Find where the given text appears and provide that cell's center as (x, y) coordinate. 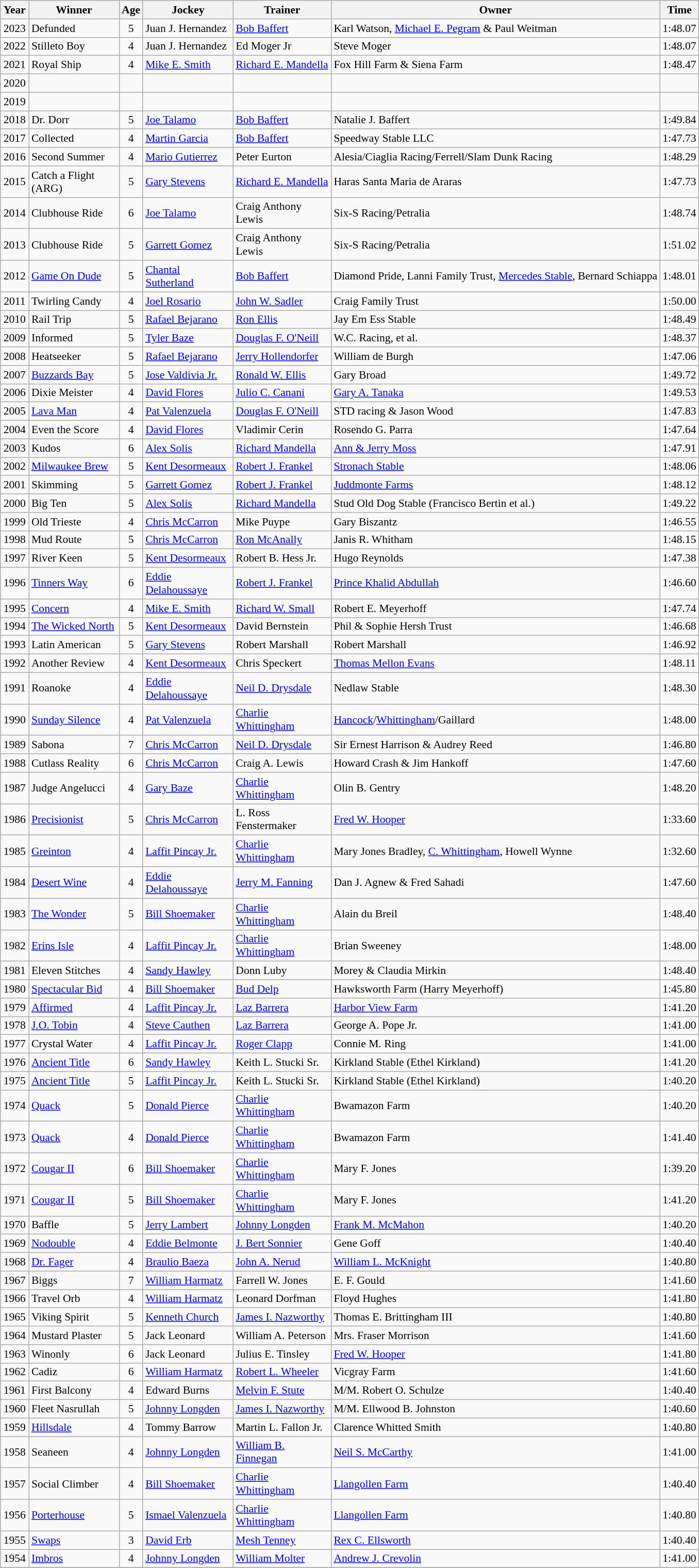
1955 (14, 1540)
1960 (14, 1409)
Heatseeker (74, 356)
Catch a Flight (ARG) (74, 181)
The Wonder (74, 914)
1:48.11 (679, 664)
1:47.83 (679, 411)
1:47.91 (679, 448)
Donn Luby (282, 971)
2022 (14, 46)
1:40.60 (679, 1409)
William Molter (282, 1559)
Leonard Dorfman (282, 1299)
1:47.38 (679, 558)
Seaneen (74, 1452)
Chantal Sutherland (188, 276)
Fox Hill Farm & Siena Farm (495, 65)
1:47.74 (679, 608)
2003 (14, 448)
Twirling Candy (74, 301)
1:48.20 (679, 788)
Ismael Valenzuela (188, 1515)
1962 (14, 1372)
Nodouble (74, 1244)
Milwaukee Brew (74, 467)
Kenneth Church (188, 1317)
Sir Ernest Harrison & Audrey Reed (495, 745)
Rex C. Ellsworth (495, 1540)
1998 (14, 540)
Second Summer (74, 157)
Prince Khalid Abdullah (495, 584)
Juddmonte Farms (495, 485)
Richard W. Small (282, 608)
Buzzards Bay (74, 375)
1989 (14, 745)
1:48.30 (679, 688)
Sabona (74, 745)
Diamond Pride, Lanni Family Trust, Mercedes Stable, Bernard Schiappa (495, 276)
Janis R. Whitham (495, 540)
Julius E. Tinsley (282, 1354)
Peter Eurton (282, 157)
Vicgray Farm (495, 1372)
2012 (14, 276)
Thomas E. Brittingham III (495, 1317)
Hancock/Whittingham/Gaillard (495, 720)
Royal Ship (74, 65)
1956 (14, 1515)
Ann & Jerry Moss (495, 448)
1990 (14, 720)
1993 (14, 645)
William de Burgh (495, 356)
Mud Route (74, 540)
1959 (14, 1427)
1:33.60 (679, 820)
1:48.06 (679, 467)
Steve Moger (495, 46)
Gary Biszantz (495, 522)
1981 (14, 971)
1:41.40 (679, 1137)
Dr. Fager (74, 1262)
Stud Old Dog Stable (Francisco Bertin et al.) (495, 503)
Braulio Baeza (188, 1262)
Connie M. Ring (495, 1044)
1958 (14, 1452)
1:39.20 (679, 1168)
Melvin F. Stute (282, 1391)
Howard Crash & Jim Hankoff (495, 763)
1:48.29 (679, 157)
2017 (14, 139)
Year (14, 10)
1:49.84 (679, 120)
William L. McKnight (495, 1262)
Informed (74, 338)
M/M. Ellwood B. Johnston (495, 1409)
Spectacular Bid (74, 989)
Sunday Silence (74, 720)
1970 (14, 1225)
1972 (14, 1168)
2014 (14, 213)
1971 (14, 1200)
1992 (14, 664)
1997 (14, 558)
1:49.53 (679, 393)
Tommy Barrow (188, 1427)
Harbor View Farm (495, 1008)
2010 (14, 320)
Lava Man (74, 411)
1964 (14, 1335)
Winner (74, 10)
2015 (14, 181)
Edward Burns (188, 1391)
Hillsdale (74, 1427)
Bud Delp (282, 989)
2018 (14, 120)
1963 (14, 1354)
Imbros (74, 1559)
1982 (14, 946)
Jay Em Ess Stable (495, 320)
Tyler Baze (188, 338)
Vladimir Cerin (282, 430)
W.C. Racing, et al. (495, 338)
Phil & Sophie Hersh Trust (495, 626)
Frank M. McMahon (495, 1225)
Concern (74, 608)
1988 (14, 763)
2023 (14, 28)
1:49.72 (679, 375)
Joel Rosario (188, 301)
Roanoke (74, 688)
Rosendo G. Parra (495, 430)
2019 (14, 102)
Gene Goff (495, 1244)
George A. Pope Jr. (495, 1026)
1:48.15 (679, 540)
Roger Clapp (282, 1044)
Even the Score (74, 430)
Ron Ellis (282, 320)
1984 (14, 883)
Nedlaw Stable (495, 688)
STD racing & Jason Wood (495, 411)
1:49.22 (679, 503)
Baffle (74, 1225)
Clarence Whitted Smith (495, 1427)
1:46.60 (679, 584)
1:48.49 (679, 320)
Robert L. Wheeler (282, 1372)
Defunded (74, 28)
1:48.47 (679, 65)
Crystal Water (74, 1044)
Jerry M. Fanning (282, 883)
John A. Nerud (282, 1262)
Natalie J. Baffert (495, 120)
Dixie Meister (74, 393)
Mike Puype (282, 522)
Mario Gutierrez (188, 157)
Haras Santa Maria de Araras (495, 181)
Biggs (74, 1280)
Jose Valdivia Jr. (188, 375)
2020 (14, 84)
1:47.06 (679, 356)
Trainer (282, 10)
Winonly (74, 1354)
Speedway Stable LLC (495, 139)
1:48.12 (679, 485)
Mary Jones Bradley, C. Whittingham, Howell Wynne (495, 851)
Gary Broad (495, 375)
2004 (14, 430)
J.O. Tobin (74, 1026)
1974 (14, 1105)
Karl Watson, Michael E. Pegram & Paul Weitman (495, 28)
2002 (14, 467)
1978 (14, 1026)
2006 (14, 393)
2021 (14, 65)
Stilleto Boy (74, 46)
Martin Garcia (188, 139)
Craig A. Lewis (282, 763)
1991 (14, 688)
Jerry Hollendorfer (282, 356)
Porterhouse (74, 1515)
Ed Moger Jr (282, 46)
River Keen (74, 558)
1996 (14, 584)
1966 (14, 1299)
1:48.74 (679, 213)
1986 (14, 820)
Rail Trip (74, 320)
1967 (14, 1280)
2005 (14, 411)
Alesia/Ciaglia Racing/Ferrell/Slam Dunk Racing (495, 157)
Viking Spirit (74, 1317)
Eleven Stitches (74, 971)
2016 (14, 157)
1980 (14, 989)
Tinners Way (74, 584)
Chris Speckert (282, 664)
Hawksworth Farm (Harry Meyerhoff) (495, 989)
Julio C. Canani (282, 393)
Cutlass Reality (74, 763)
John W. Sadler (282, 301)
1:48.37 (679, 338)
Travel Orb (74, 1299)
2013 (14, 244)
Stronach Stable (495, 467)
William B. Finnegan (282, 1452)
Floyd Hughes (495, 1299)
Andrew J. Crevolin (495, 1559)
Greinton (74, 851)
Steve Cauthen (188, 1026)
Jockey (188, 10)
1:46.92 (679, 645)
1965 (14, 1317)
1969 (14, 1244)
E. F. Gould (495, 1280)
Cadiz (74, 1372)
1987 (14, 788)
Social Climber (74, 1484)
1968 (14, 1262)
2000 (14, 503)
Owner (495, 10)
Skimming (74, 485)
1995 (14, 608)
Kudos (74, 448)
Desert Wine (74, 883)
Affirmed (74, 1008)
Age (131, 10)
William A. Peterson (282, 1335)
1973 (14, 1137)
Robert B. Hess Jr. (282, 558)
Collected (74, 139)
1:48.01 (679, 276)
Judge Angelucci (74, 788)
Gary Baze (188, 788)
Olin B. Gentry (495, 788)
1:46.80 (679, 745)
2009 (14, 338)
1957 (14, 1484)
Old Trieste (74, 522)
3 (131, 1540)
Mrs. Fraser Morrison (495, 1335)
First Balcony (74, 1391)
Big Ten (74, 503)
Another Review (74, 664)
Brian Sweeney (495, 946)
Dr. Dorr (74, 120)
David Erb (188, 1540)
1975 (14, 1081)
Mustard Plaster (74, 1335)
Ronald W. Ellis (282, 375)
1:46.55 (679, 522)
Farrell W. Jones (282, 1280)
Jerry Lambert (188, 1225)
David Bernstein (282, 626)
Martin L. Fallon Jr. (282, 1427)
Precisionist (74, 820)
J. Bert Sonnier (282, 1244)
Gary A. Tanaka (495, 393)
Morey & Claudia Mirkin (495, 971)
1:50.00 (679, 301)
1976 (14, 1063)
Dan J. Agnew & Fred Sahadi (495, 883)
1:47.64 (679, 430)
Game On Dude (74, 276)
1:46.68 (679, 626)
Eddie Belmonte (188, 1244)
1985 (14, 851)
Time (679, 10)
2011 (14, 301)
Mesh Tenney (282, 1540)
1961 (14, 1391)
1983 (14, 914)
Swaps (74, 1540)
1954 (14, 1559)
2007 (14, 375)
1:51.02 (679, 244)
Ron McAnally (282, 540)
1977 (14, 1044)
L. Ross Fenstermaker (282, 820)
Thomas Mellon Evans (495, 664)
M/M. Robert O. Schulze (495, 1391)
Erins Isle (74, 946)
1:32.60 (679, 851)
Fleet Nasrullah (74, 1409)
Latin American (74, 645)
2008 (14, 356)
Craig Family Trust (495, 301)
1979 (14, 1008)
1999 (14, 522)
Alain du Breil (495, 914)
2001 (14, 485)
1:45.80 (679, 989)
Hugo Reynolds (495, 558)
1994 (14, 626)
The Wicked North (74, 626)
Neil S. McCarthy (495, 1452)
Robert E. Meyerhoff (495, 608)
